Locate the cell with the specified text and output its [x, y] center coordinate. 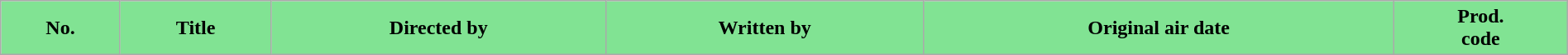
Original air date [1159, 28]
Title [195, 28]
Written by [765, 28]
No. [61, 28]
Directed by [438, 28]
Prod.code [1481, 28]
